Find where the given text appears and provide that cell's center as [X, Y] coordinate. 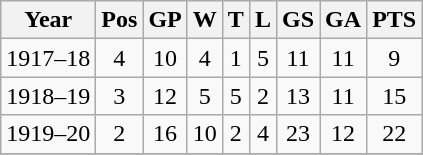
Year [48, 20]
9 [394, 58]
1 [236, 58]
3 [120, 96]
15 [394, 96]
GP [165, 20]
GA [344, 20]
1919–20 [48, 134]
23 [298, 134]
L [262, 20]
Pos [120, 20]
13 [298, 96]
GS [298, 20]
16 [165, 134]
T [236, 20]
PTS [394, 20]
1917–18 [48, 58]
22 [394, 134]
W [204, 20]
1918–19 [48, 96]
